Detect which cell encompasses the target text, then output its [x, y] center coordinate. 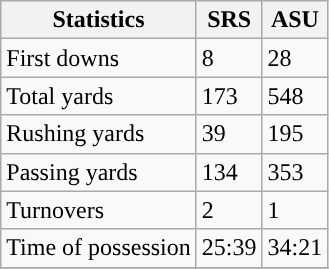
Time of possession [99, 248]
Total yards [99, 96]
173 [229, 96]
Passing yards [99, 172]
First downs [99, 58]
8 [229, 58]
195 [295, 134]
28 [295, 58]
Rushing yards [99, 134]
2 [229, 210]
34:21 [295, 248]
1 [295, 210]
Statistics [99, 20]
ASU [295, 20]
25:39 [229, 248]
Turnovers [99, 210]
39 [229, 134]
353 [295, 172]
134 [229, 172]
548 [295, 96]
SRS [229, 20]
